Return [X, Y] of the center of cell containing provided text 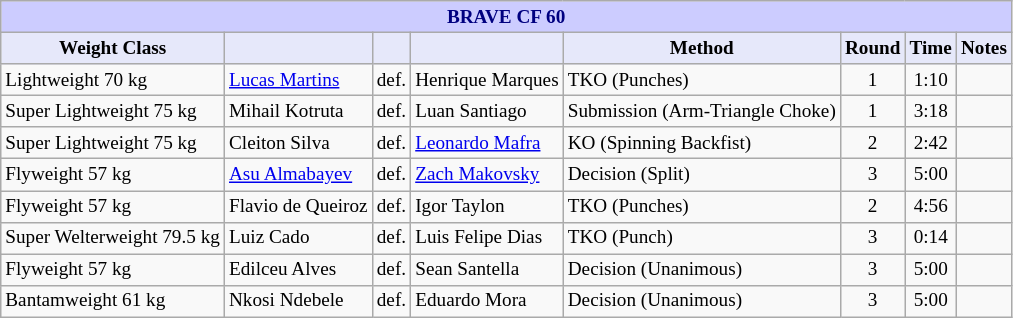
Asu Almabayev [298, 175]
2:42 [930, 143]
Zach Makovsky [488, 175]
KO (Spinning Backfist) [702, 143]
3:18 [930, 111]
Round [872, 48]
Lucas Martins [298, 80]
4:56 [930, 206]
Cleiton Silva [298, 143]
1:10 [930, 80]
Super Welterweight 79.5 kg [113, 238]
Luan Santiago [488, 111]
Weight Class [113, 48]
BRAVE CF 60 [506, 17]
Mihail Kotruta [298, 111]
Eduardo Mora [488, 301]
Time [930, 48]
Henrique Marques [488, 80]
Igor Taylon [488, 206]
Edilceu Alves [298, 270]
Sean Santella [488, 270]
Luis Felipe Dias [488, 238]
Lightweight 70 kg [113, 80]
Leonardo Mafra [488, 143]
Decision (Split) [702, 175]
Nkosi Ndebele [298, 301]
TKO (Punch) [702, 238]
Luiz Cado [298, 238]
Method [702, 48]
Notes [984, 48]
Submission (Arm-Triangle Choke) [702, 111]
0:14 [930, 238]
Flavio de Queiroz [298, 206]
Bantamweight 61 kg [113, 301]
